From the cell containing the given text, extract its center point as (x, y) coordinate. 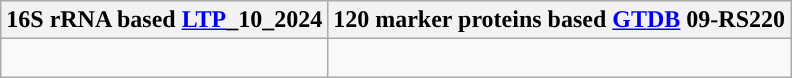
16S rRNA based LTP_10_2024 (164, 20)
120 marker proteins based GTDB 09-RS220 (560, 20)
